Determine the [x, y] coordinate at the center of the cell enclosing the given text.  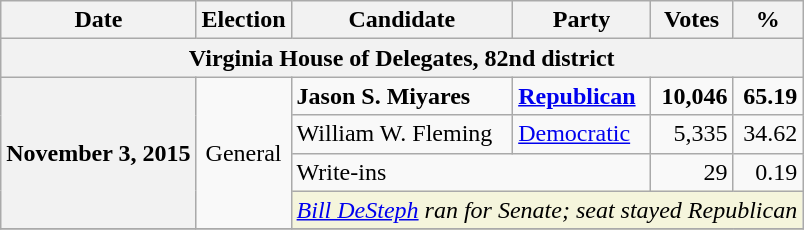
General [244, 153]
Jason S. Miyares [402, 96]
Republican [582, 96]
William W. Fleming [402, 134]
10,046 [692, 96]
November 3, 2015 [98, 153]
Candidate [402, 20]
Date [98, 20]
65.19 [768, 96]
34.62 [768, 134]
Democratic [582, 134]
Bill DeSteph ran for Senate; seat stayed Republican [547, 210]
% [768, 20]
0.19 [768, 172]
Election [244, 20]
5,335 [692, 134]
Votes [692, 20]
Write-ins [470, 172]
Party [582, 20]
Virginia House of Delegates, 82nd district [402, 58]
29 [692, 172]
